Output the [x, y] coordinate of the center of the cell containing the given text.  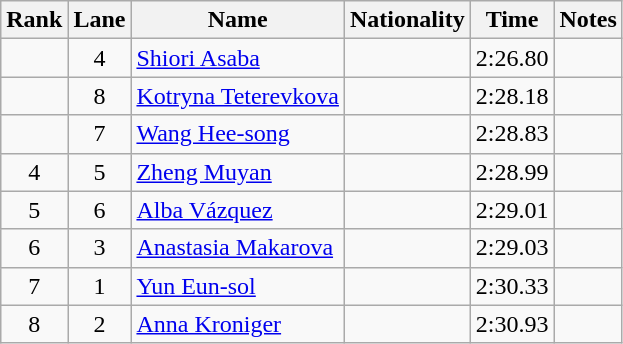
2:30.33 [512, 286]
Time [512, 20]
Nationality [407, 20]
2:26.80 [512, 58]
Anna Kroniger [238, 324]
Zheng Muyan [238, 172]
Kotryna Teterevkova [238, 96]
Wang Hee-song [238, 134]
1 [100, 286]
Notes [588, 20]
2:29.03 [512, 248]
Rank [34, 20]
Alba Vázquez [238, 210]
Lane [100, 20]
2 [100, 324]
2:28.18 [512, 96]
Shiori Asaba [238, 58]
Yun Eun-sol [238, 286]
2:28.99 [512, 172]
Anastasia Makarova [238, 248]
Name [238, 20]
3 [100, 248]
2:29.01 [512, 210]
2:30.93 [512, 324]
2:28.83 [512, 134]
